Extract the (x, y) coordinate from the center of the cell holding the provided text.  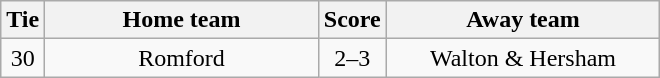
Romford (182, 58)
Tie (23, 20)
Away team (523, 20)
Walton & Hersham (523, 58)
30 (23, 58)
Score (352, 20)
Home team (182, 20)
2–3 (352, 58)
